Provide the [x, y] coordinate of the cell's center where the given text is located.  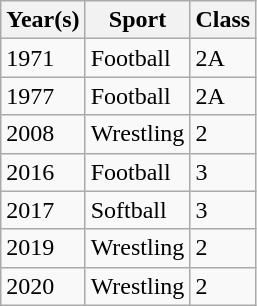
Year(s) [43, 20]
Softball [138, 210]
2008 [43, 134]
2020 [43, 286]
1977 [43, 96]
Class [223, 20]
2019 [43, 248]
Sport [138, 20]
1971 [43, 58]
2017 [43, 210]
2016 [43, 172]
